Pinpoint the cell where the given text exists, returning its [X, Y] midpoint coordinate. 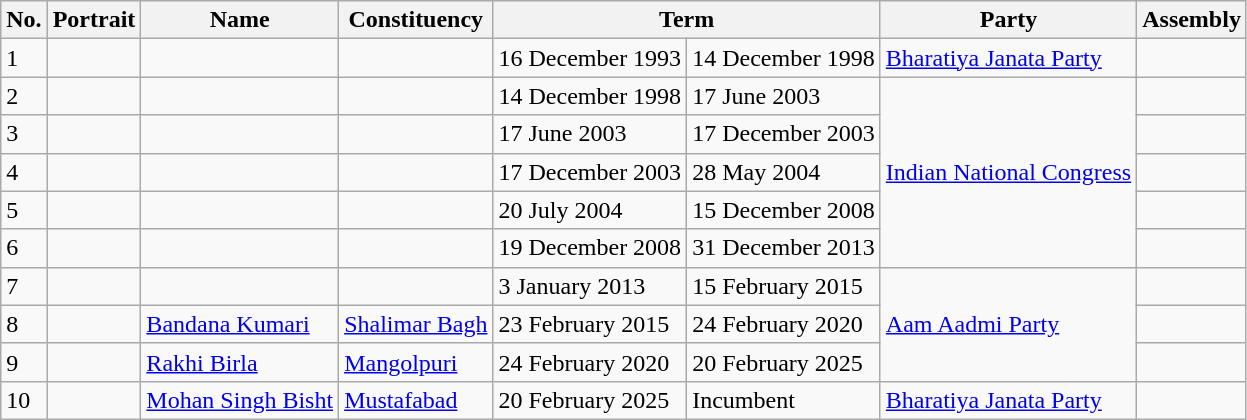
28 May 2004 [784, 172]
3 [24, 134]
23 February 2015 [590, 324]
4 [24, 172]
31 December 2013 [784, 248]
19 December 2008 [590, 248]
Constituency [416, 20]
Shalimar Bagh [416, 324]
Mangolpuri [416, 362]
8 [24, 324]
Aam Aadmi Party [1008, 324]
Portrait [94, 20]
2 [24, 96]
No. [24, 20]
16 December 1993 [590, 58]
20 July 2004 [590, 210]
1 [24, 58]
6 [24, 248]
3 January 2013 [590, 286]
15 December 2008 [784, 210]
Indian National Congress [1008, 172]
9 [24, 362]
Bandana Kumari [240, 324]
Mustafabad [416, 400]
5 [24, 210]
Incumbent [784, 400]
10 [24, 400]
Name [240, 20]
Term [686, 20]
Mohan Singh Bisht [240, 400]
Assembly [1192, 20]
Rakhi Birla [240, 362]
15 February 2015 [784, 286]
7 [24, 286]
Party [1008, 20]
